From the cell containing the given text, extract its center point as [X, Y] coordinate. 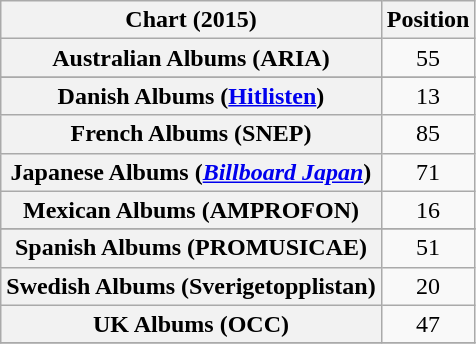
47 [428, 324]
Swedish Albums (Sverigetopplistan) [191, 286]
Danish Albums (Hitlisten) [191, 96]
Mexican Albums (AMPROFON) [191, 210]
UK Albums (OCC) [191, 324]
French Albums (SNEP) [191, 134]
Chart (2015) [191, 20]
Australian Albums (ARIA) [191, 58]
51 [428, 248]
55 [428, 58]
71 [428, 172]
85 [428, 134]
20 [428, 286]
Spanish Albums (PROMUSICAE) [191, 248]
Position [428, 20]
13 [428, 96]
16 [428, 210]
Japanese Albums (Billboard Japan) [191, 172]
